Return [x, y] of the center of cell containing provided text 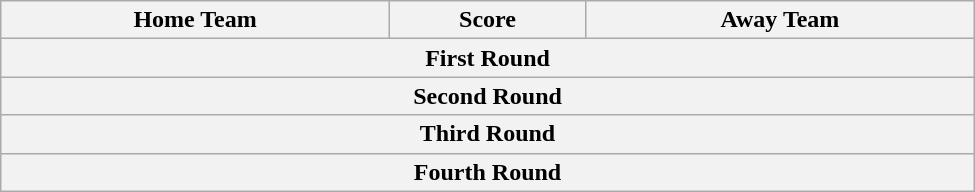
Home Team [196, 20]
Second Round [488, 96]
Fourth Round [488, 172]
Score [487, 20]
Away Team [780, 20]
First Round [488, 58]
Third Round [488, 134]
